Output the (X, Y) coordinate of the center of the cell containing the given text.  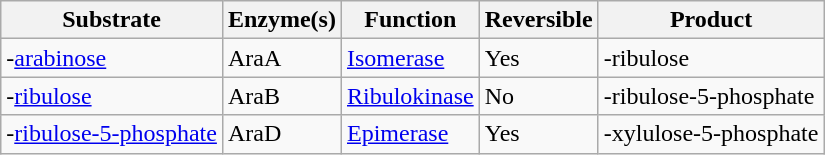
Isomerase (410, 58)
No (538, 96)
Substrate (112, 20)
Product (711, 20)
Function (410, 20)
AraA (282, 58)
-xylulose-5-phosphate (711, 134)
-arabinose (112, 58)
Epimerase (410, 134)
Ribulokinase (410, 96)
Reversible (538, 20)
AraD (282, 134)
Enzyme(s) (282, 20)
AraB (282, 96)
